Determine the (X, Y) coordinate at the center of the cell enclosing the given text.  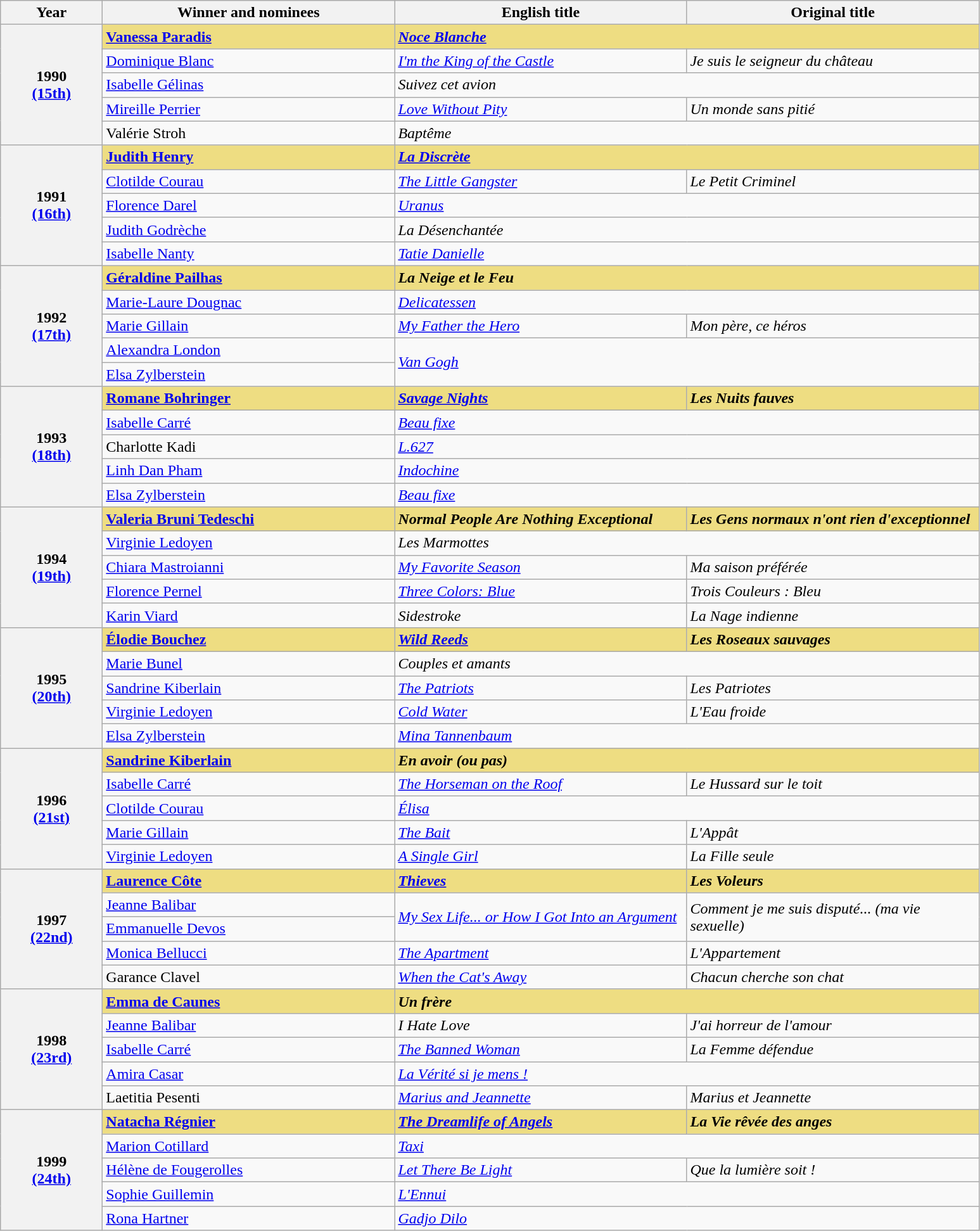
Laurence Côte (248, 881)
Un frère (687, 1001)
Dominique Blanc (248, 61)
Couples et amants (687, 663)
Les Patriotes (832, 687)
Original title (832, 13)
La Vérité si je mens ! (687, 1074)
Linh Dan Pham (248, 471)
My Sex Life... or How I Got Into an Argument (541, 917)
Romane Bohringer (248, 399)
1991(16th) (52, 205)
Isabelle Nanty (248, 253)
Suivez cet avion (687, 85)
L'Eau froide (832, 712)
Sidestroke (541, 615)
Taxi (687, 1146)
1999(24th) (52, 1170)
Alexandra London (248, 350)
Les Roseaux sauvages (832, 639)
Géraldine Pailhas (248, 277)
La Neige et le Feu (687, 277)
Baptême (687, 133)
Le Hussard sur le toit (832, 784)
Élisa (687, 808)
The Banned Woman (541, 1049)
Rona Hartner (248, 1218)
Florence Pernel (248, 591)
English title (541, 13)
Les Nuits fauves (832, 399)
The Little Gangster (541, 181)
Hélène de Fougerolles (248, 1170)
Le Petit Criminel (832, 181)
Marie-Laure Dougnac (248, 302)
Élodie Bouchez (248, 639)
Je suis le seigneur du château (832, 61)
Marius and Jeannette (541, 1098)
Sophie Guillemin (248, 1194)
Normal People Are Nothing Exceptional (541, 519)
Love Without Pity (541, 109)
Winner and nominees (248, 13)
Three Colors: Blue (541, 591)
1997(22nd) (52, 929)
Ma saison préférée (832, 567)
Florence Darel (248, 205)
La Désenchantée (687, 229)
Un monde sans pitié (832, 109)
Monica Bellucci (248, 953)
La Nage indienne (832, 615)
Isabelle Gélinas (248, 85)
Chiara Mastroianni (248, 567)
1995(20th) (52, 687)
The Apartment (541, 953)
La Femme défendue (832, 1049)
The Bait (541, 832)
Uranus (687, 205)
Let There Be Light (541, 1170)
The Patriots (541, 687)
Charlotte Kadi (248, 447)
L'Appartement (832, 953)
The Horseman on the Roof (541, 784)
Judith Henry (248, 157)
Cold Water (541, 712)
Marion Cotillard (248, 1146)
I Hate Love (541, 1025)
Valeria Bruni Tedeschi (248, 519)
L'Appât (832, 832)
1990(15th) (52, 85)
L'Ennui (687, 1194)
A Single Girl (541, 857)
I'm the King of the Castle (541, 61)
Comment je me suis disputé... (ma vie sexuelle) (832, 917)
Marie Bunel (248, 663)
Garance Clavel (248, 977)
Wild Reeds (541, 639)
Savage Nights (541, 399)
La Vie rêvée des anges (832, 1122)
Trois Couleurs : Bleu (832, 591)
The Dreamlife of Angels (541, 1122)
Les Voleurs (832, 881)
Thieves (541, 881)
Emma de Caunes (248, 1001)
Year (52, 13)
1993(18th) (52, 447)
J'ai horreur de l'amour (832, 1025)
1994(19th) (52, 567)
My Favorite Season (541, 567)
Tatie Danielle (687, 253)
En avoir (ou pas) (687, 760)
Natacha Régnier (248, 1122)
Indochine (687, 471)
L.627 (687, 447)
Mon père, ce héros (832, 326)
La Fille seule (832, 857)
Mina Tannenbaum (687, 736)
Amira Casar (248, 1074)
Noce Blanche (687, 37)
My Father the Hero (541, 326)
Gadjo Dilo (687, 1218)
Laetitia Pesenti (248, 1098)
1998(23rd) (52, 1049)
Emmanuelle Devos (248, 929)
Valérie Stroh (248, 133)
Vanessa Paradis (248, 37)
Mireille Perrier (248, 109)
La Discrète (687, 157)
Delicatessen (687, 302)
Que la lumière soit ! (832, 1170)
Les Gens normaux n'ont rien d'exceptionnel (832, 519)
1996(21st) (52, 808)
1992(17th) (52, 326)
Judith Godrèche (248, 229)
Van Gogh (687, 362)
Karin Viard (248, 615)
Marius et Jeannette (832, 1098)
Les Marmottes (687, 543)
Chacun cherche son chat (832, 977)
When the Cat's Away (541, 977)
